Capture the cell that displays the provided text and extract its (x, y) central coordinate. 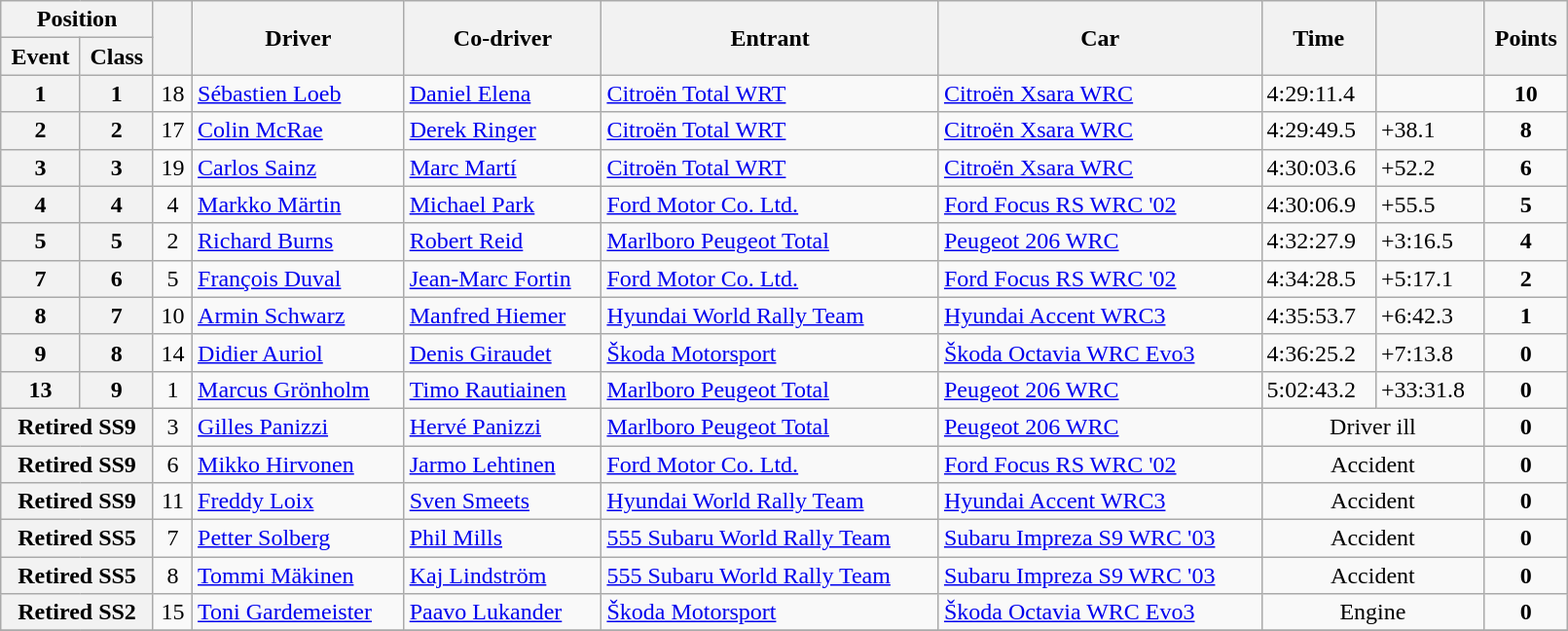
Timo Rautiainen (502, 390)
Toni Gardemeister (299, 612)
Event (41, 56)
Jarmo Lehtinen (502, 464)
Denis Giraudet (502, 353)
Derek Ringer (502, 130)
4:30:03.6 (1318, 167)
Phil Mills (502, 538)
Richard Burns (299, 241)
+5:17.1 (1429, 278)
Points (1526, 38)
Gilles Panizzi (299, 427)
15 (172, 612)
Freddy Loix (299, 501)
+33:31.8 (1429, 390)
Tommi Mäkinen (299, 575)
Entrant (770, 38)
Time (1318, 38)
18 (172, 93)
Mikko Hirvonen (299, 464)
4:36:25.2 (1318, 353)
Retired SS2 (78, 612)
Manfred Hiemer (502, 315)
François Duval (299, 278)
Class (117, 56)
14 (172, 353)
Jean-Marc Fortin (502, 278)
Armin Schwarz (299, 315)
Petter Solberg (299, 538)
Paavo Lukander (502, 612)
4:30:06.9 (1318, 204)
Markko Märtin (299, 204)
Hervé Panizzi (502, 427)
4:35:53.7 (1318, 315)
Didier Auriol (299, 353)
Marcus Grönholm (299, 390)
Position (78, 19)
17 (172, 130)
13 (41, 390)
5:02:43.2 (1318, 390)
Sébastien Loeb (299, 93)
+52.2 (1429, 167)
+6:42.3 (1429, 315)
Engine (1372, 612)
Michael Park (502, 204)
Daniel Elena (502, 93)
4:34:28.5 (1318, 278)
Car (1100, 38)
4:32:27.9 (1318, 241)
Marc Martí (502, 167)
Colin McRae (299, 130)
+3:16.5 (1429, 241)
19 (172, 167)
Driver ill (1372, 427)
Driver (299, 38)
Co-driver (502, 38)
Kaj Lindström (502, 575)
Sven Smeets (502, 501)
+38.1 (1429, 130)
+55.5 (1429, 204)
Carlos Sainz (299, 167)
+7:13.8 (1429, 353)
4:29:11.4 (1318, 93)
Robert Reid (502, 241)
4:29:49.5 (1318, 130)
11 (172, 501)
